Capture the cell that displays the provided text and extract its (x, y) central coordinate. 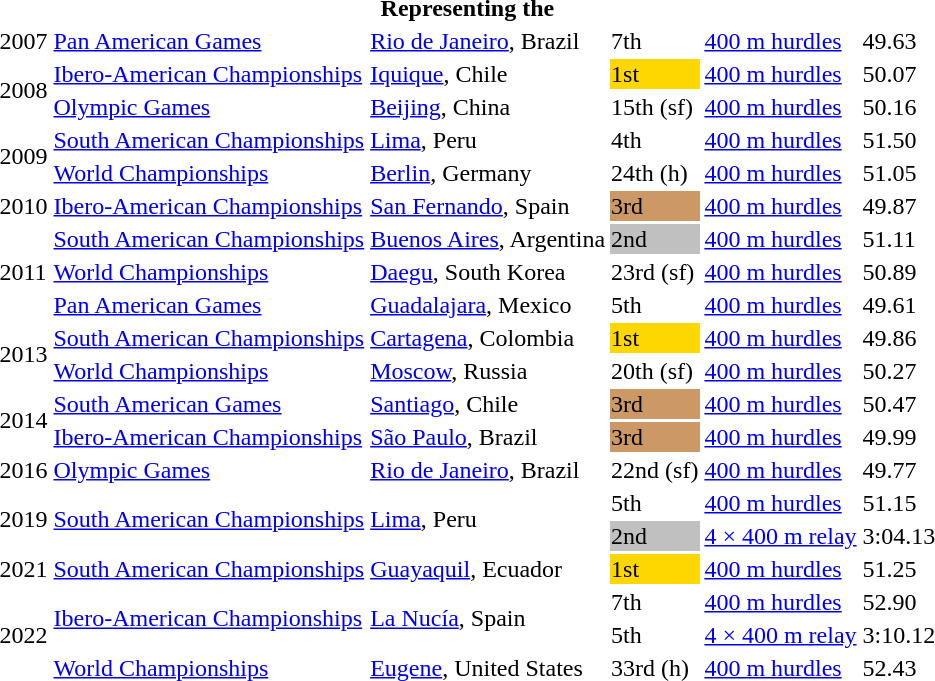
Berlin, Germany (488, 173)
San Fernando, Spain (488, 206)
Guadalajara, Mexico (488, 305)
15th (sf) (655, 107)
South American Games (209, 404)
Buenos Aires, Argentina (488, 239)
4th (655, 140)
La Nucía, Spain (488, 618)
Daegu, South Korea (488, 272)
São Paulo, Brazil (488, 437)
Guayaquil, Ecuador (488, 569)
Cartagena, Colombia (488, 338)
24th (h) (655, 173)
Iquique, Chile (488, 74)
Moscow, Russia (488, 371)
20th (sf) (655, 371)
22nd (sf) (655, 470)
23rd (sf) (655, 272)
Beijing, China (488, 107)
Santiago, Chile (488, 404)
